Determine the (X, Y) coordinate at the center of the cell enclosing the given text.  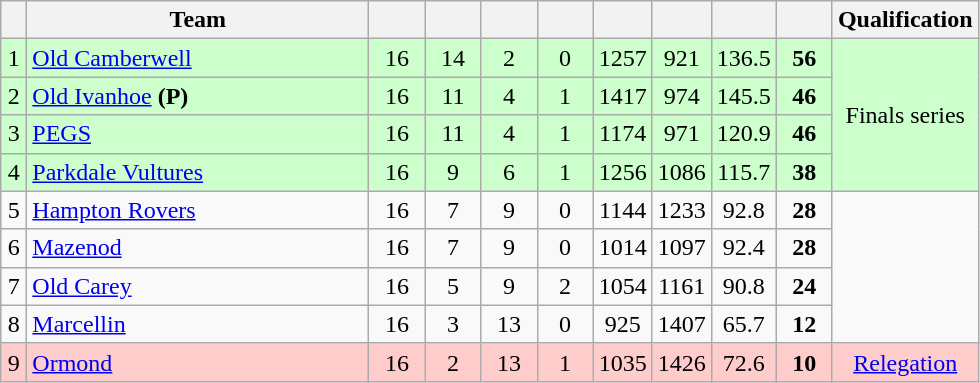
Relegation (905, 362)
971 (682, 134)
1256 (622, 172)
921 (682, 58)
136.5 (744, 58)
925 (622, 324)
Old Ivanhoe (P) (198, 96)
1426 (682, 362)
65.7 (744, 324)
1161 (682, 286)
1086 (682, 172)
1417 (622, 96)
Hampton Rovers (198, 210)
1174 (622, 134)
Ormond (198, 362)
10 (804, 362)
Old Carey (198, 286)
1097 (682, 248)
Qualification (905, 20)
92.4 (744, 248)
PEGS (198, 134)
8 (14, 324)
14 (453, 58)
24 (804, 286)
Finals series (905, 115)
1257 (622, 58)
1144 (622, 210)
Marcellin (198, 324)
1054 (622, 286)
974 (682, 96)
1233 (682, 210)
145.5 (744, 96)
92.8 (744, 210)
Old Camberwell (198, 58)
12 (804, 324)
1035 (622, 362)
90.8 (744, 286)
Team (198, 20)
56 (804, 58)
Parkdale Vultures (198, 172)
115.7 (744, 172)
120.9 (744, 134)
1014 (622, 248)
Mazenod (198, 248)
72.6 (744, 362)
38 (804, 172)
1407 (682, 324)
